Search for the cell housing the specified text and yield its (X, Y) center coordinate. 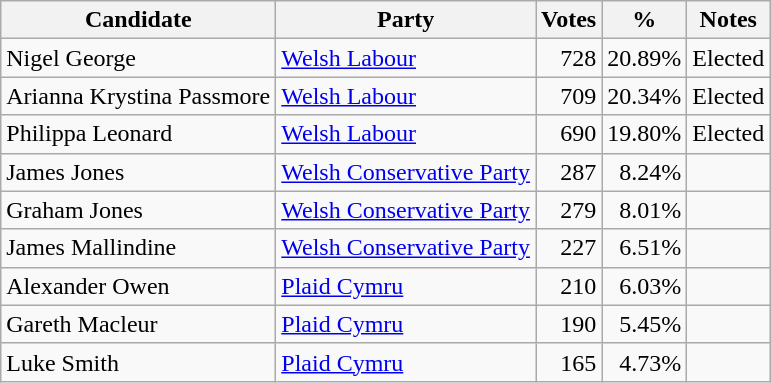
20.89% (644, 58)
Party (406, 20)
James Jones (138, 172)
4.73% (644, 362)
James Mallindine (138, 248)
210 (569, 286)
Graham Jones (138, 210)
190 (569, 324)
Nigel George (138, 58)
6.51% (644, 248)
Gareth Macleur (138, 324)
19.80% (644, 134)
20.34% (644, 96)
Alexander Owen (138, 286)
8.01% (644, 210)
165 (569, 362)
709 (569, 96)
728 (569, 58)
% (644, 20)
279 (569, 210)
Candidate (138, 20)
227 (569, 248)
Arianna Krystina Passmore (138, 96)
5.45% (644, 324)
Votes (569, 20)
Notes (728, 20)
690 (569, 134)
287 (569, 172)
8.24% (644, 172)
Philippa Leonard (138, 134)
6.03% (644, 286)
Luke Smith (138, 362)
